Capture the cell that displays the provided text and extract its (X, Y) central coordinate. 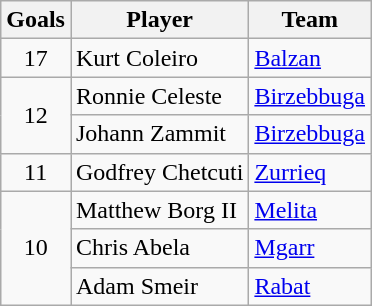
Player (159, 20)
Balzan (310, 58)
Zurrieq (310, 172)
Godfrey Chetcuti (159, 172)
Matthew Borg II (159, 210)
Chris Abela (159, 248)
Johann Zammit (159, 134)
Goals (36, 20)
Kurt Coleiro (159, 58)
Team (310, 20)
Ronnie Celeste (159, 96)
11 (36, 172)
Adam Smeir (159, 286)
Mgarr (310, 248)
17 (36, 58)
Rabat (310, 286)
10 (36, 248)
Melita (310, 210)
12 (36, 115)
